Detect which cell encompasses the target text, then output its [X, Y] center coordinate. 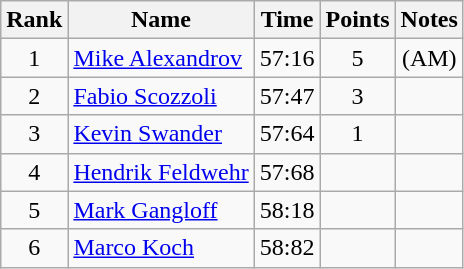
Marco Koch [161, 248]
6 [34, 248]
Kevin Swander [161, 134]
Fabio Scozzoli [161, 96]
Mark Gangloff [161, 210]
Name [161, 20]
57:47 [287, 96]
Hendrik Feldwehr [161, 172]
Notes [429, 20]
58:18 [287, 210]
2 [34, 96]
57:16 [287, 58]
Points [358, 20]
4 [34, 172]
Mike Alexandrov [161, 58]
Rank [34, 20]
(AM) [429, 58]
57:64 [287, 134]
57:68 [287, 172]
58:82 [287, 248]
Time [287, 20]
